Extract the [x, y] coordinate from the center of the cell holding the provided text.  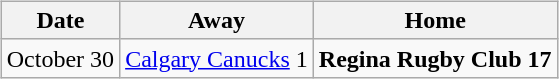
Away [217, 20]
October 30 [60, 58]
Home [435, 20]
Regina Rugby Club 17 [435, 58]
Calgary Canucks 1 [217, 58]
Date [60, 20]
